Provide the (X, Y) coordinate of the cell's center where the given text is located.  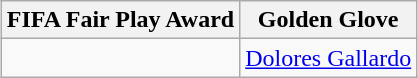
Golden Glove (328, 20)
FIFA Fair Play Award (120, 20)
Dolores Gallardo (328, 58)
